Output the [x, y] coordinate of the center of the cell containing the given text.  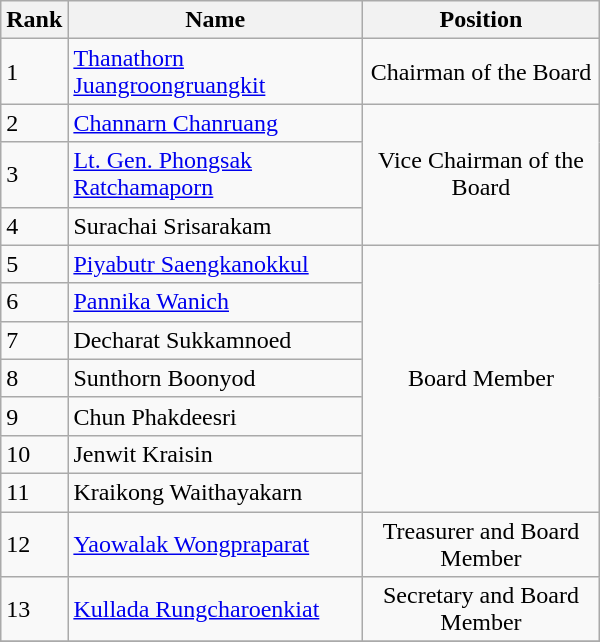
Thanathorn Juangroongruangkit [216, 72]
Treasurer and Board Member [482, 544]
3 [34, 174]
Kraikong Waithayakarn [216, 492]
Piyabutr Saengkanokkul [216, 264]
Pannika Wanich [216, 302]
Sunthorn Boonyod [216, 378]
Rank [34, 20]
Chun Phakdeesri [216, 416]
Lt. Gen. Phongsak Ratchamaporn [216, 174]
Secretary and Board Member [482, 610]
2 [34, 123]
12 [34, 544]
9 [34, 416]
Kullada Rungcharoenkiat [216, 610]
1 [34, 72]
Decharat Sukkamnoed [216, 340]
7 [34, 340]
13 [34, 610]
Yaowalak Wongpraparat [216, 544]
11 [34, 492]
6 [34, 302]
Chairman of the Board [482, 72]
Surachai Srisarakam [216, 226]
8 [34, 378]
5 [34, 264]
Name [216, 20]
Vice Chairman of the Board [482, 174]
4 [34, 226]
Channarn Chanruang [216, 123]
Position [482, 20]
10 [34, 454]
Board Member [482, 378]
Jenwit Kraisin [216, 454]
